Detect which cell encompasses the target text, then output its [x, y] center coordinate. 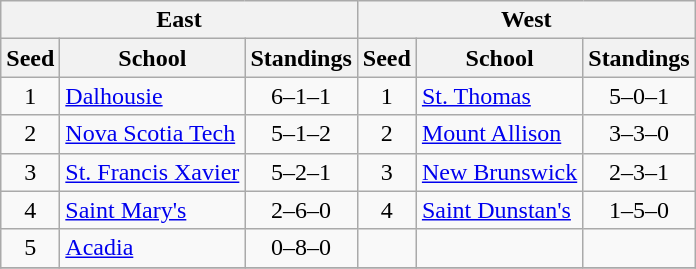
2–3–1 [639, 172]
6–1–1 [301, 96]
Saint Dunstan's [499, 210]
Acadia [152, 248]
Dalhousie [152, 96]
Mount Allison [499, 134]
Saint Mary's [152, 210]
5–1–2 [301, 134]
West [526, 20]
3–3–0 [639, 134]
St. Francis Xavier [152, 172]
Nova Scotia Tech [152, 134]
St. Thomas [499, 96]
0–8–0 [301, 248]
1–5–0 [639, 210]
5 [30, 248]
2–6–0 [301, 210]
East [180, 20]
5–2–1 [301, 172]
5–0–1 [639, 96]
New Brunswick [499, 172]
